Locate the cell with the specified text and output its (x, y) center coordinate. 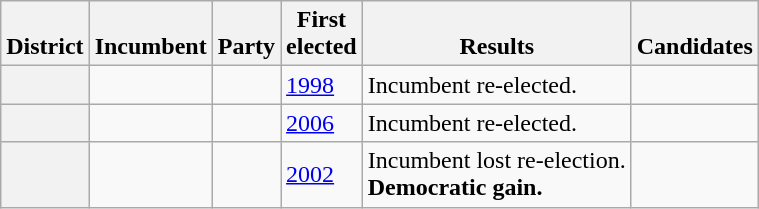
Firstelected (322, 34)
Incumbent (150, 34)
2002 (322, 174)
Candidates (694, 34)
2006 (322, 123)
Incumbent lost re-election.Democratic gain. (496, 174)
Results (496, 34)
1998 (322, 85)
District (45, 34)
Party (246, 34)
